Search for the cell housing the specified text and yield its (X, Y) center coordinate. 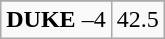
42.5 (138, 20)
DUKE –4 (56, 20)
